Detect which cell encompasses the target text, then output its [x, y] center coordinate. 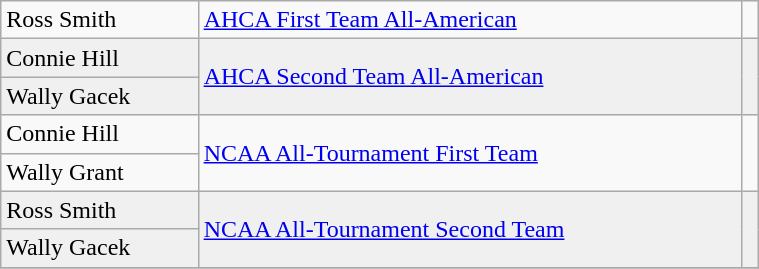
AHCA Second Team All-American [470, 77]
NCAA All-Tournament Second Team [470, 229]
Wally Grant [100, 172]
AHCA First Team All-American [470, 20]
NCAA All-Tournament First Team [470, 153]
